Search for the cell housing the specified text and yield its (X, Y) center coordinate. 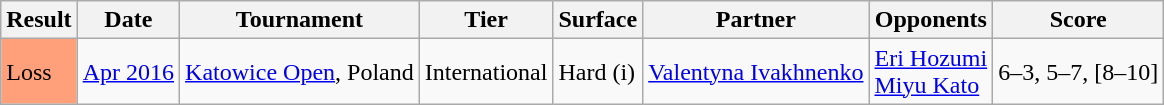
Katowice Open, Poland (300, 72)
Valentyna Ivakhnenko (756, 72)
Result (39, 20)
Partner (756, 20)
Tier (486, 20)
Eri Hozumi Miyu Kato (931, 72)
Score (1078, 20)
Date (128, 20)
Opponents (931, 20)
International (486, 72)
Surface (598, 20)
Tournament (300, 20)
Apr 2016 (128, 72)
6–3, 5–7, [8–10] (1078, 72)
Hard (i) (598, 72)
Loss (39, 72)
